Pinpoint the cell where the given text exists, returning its [X, Y] midpoint coordinate. 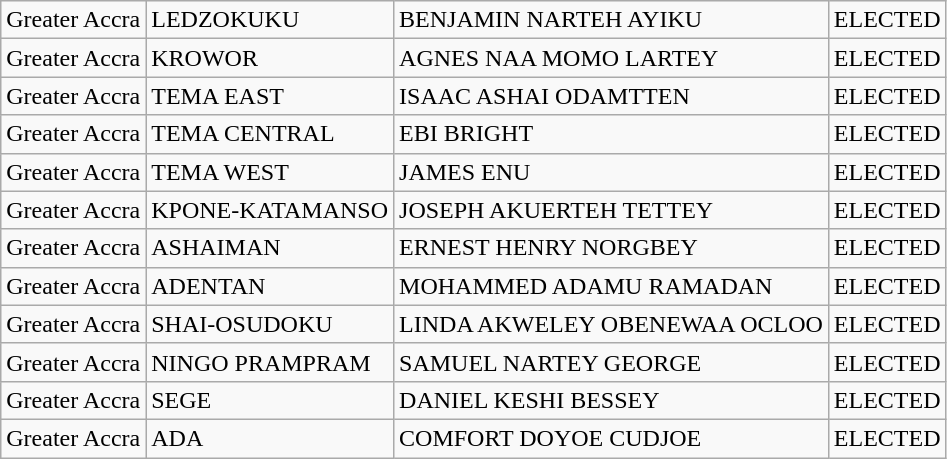
TEMA EAST [270, 96]
SAMUEL NARTEY GEORGE [612, 362]
JOSEPH AKUERTEH TETTEY [612, 210]
LINDA AKWELEY OBENEWAA OCLOO [612, 324]
ADA [270, 438]
ADENTAN [270, 286]
LEDZOKUKU [270, 20]
KROWOR [270, 58]
AGNES NAA MOMO LARTEY [612, 58]
ERNEST HENRY NORGBEY [612, 248]
ASHAIMAN [270, 248]
ISAAC ASHAI ODAMTTEN [612, 96]
DANIEL KESHI BESSEY [612, 400]
BENJAMIN NARTEH AYIKU [612, 20]
TEMA WEST [270, 172]
COMFORT DOYOE CUDJOE [612, 438]
MOHAMMED ADAMU RAMADAN [612, 286]
SHAI-OSUDOKU [270, 324]
JAMES ENU [612, 172]
EBI BRIGHT [612, 134]
TEMA CENTRAL [270, 134]
KPONE-KATAMANSO [270, 210]
NINGO PRAMPRAM [270, 362]
SEGE [270, 400]
